Extract the (x, y) coordinate from the center of the cell holding the provided text.  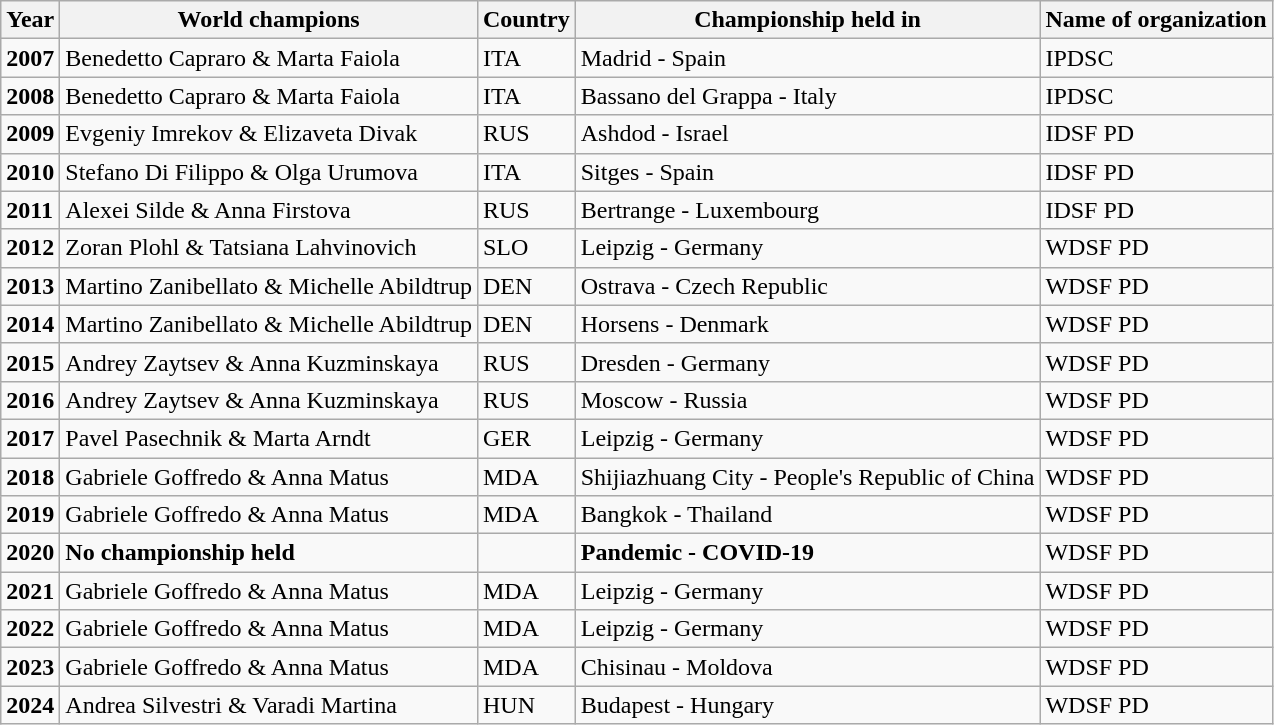
2010 (30, 172)
HUN (526, 705)
2024 (30, 705)
Shijiazhuang City - People's Republic of China (808, 477)
Country (526, 20)
2019 (30, 515)
2008 (30, 96)
Budapest - Hungary (808, 705)
2021 (30, 591)
2011 (30, 210)
GER (526, 438)
2023 (30, 667)
Championship held in (808, 20)
Madrid - Spain (808, 58)
Horsens - Denmark (808, 324)
Bassano del Grappa - Italy (808, 96)
Moscow - Russia (808, 400)
Pavel Pasechnik & Marta Arndt (269, 438)
Alexei Silde & Anna Firstova (269, 210)
Sitges - Spain (808, 172)
2020 (30, 553)
2017 (30, 438)
Ashdod - Israel (808, 134)
Pandemic - COVID-19 (808, 553)
2015 (30, 362)
SLO (526, 248)
2013 (30, 286)
World champions (269, 20)
Year (30, 20)
Name of organization (1156, 20)
2018 (30, 477)
No championship held (269, 553)
Chisinau - Moldova (808, 667)
Evgeniy Imrekov & Elizaveta Divak (269, 134)
2012 (30, 248)
Dresden - Germany (808, 362)
2009 (30, 134)
2022 (30, 629)
2014 (30, 324)
Zoran Plohl & Tatsiana Lahvinovich (269, 248)
Ostrava - Czech Republic (808, 286)
Bangkok - Thailand (808, 515)
Bertrange - Luxembourg (808, 210)
2007 (30, 58)
Stefano Di Filippo & Olga Urumova (269, 172)
2016 (30, 400)
Andrea Silvestri & Varadi Martina (269, 705)
